Extract the (X, Y) coordinate from the center of the cell holding the provided text.  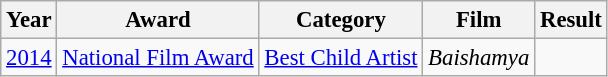
Category (341, 20)
2014 (29, 58)
National Film Award (158, 58)
Result (572, 20)
Baishamya (479, 58)
Year (29, 20)
Award (158, 20)
Best Child Artist (341, 58)
Film (479, 20)
